Return the (x, y) coordinate for the center point of the cell that contains the specified text.  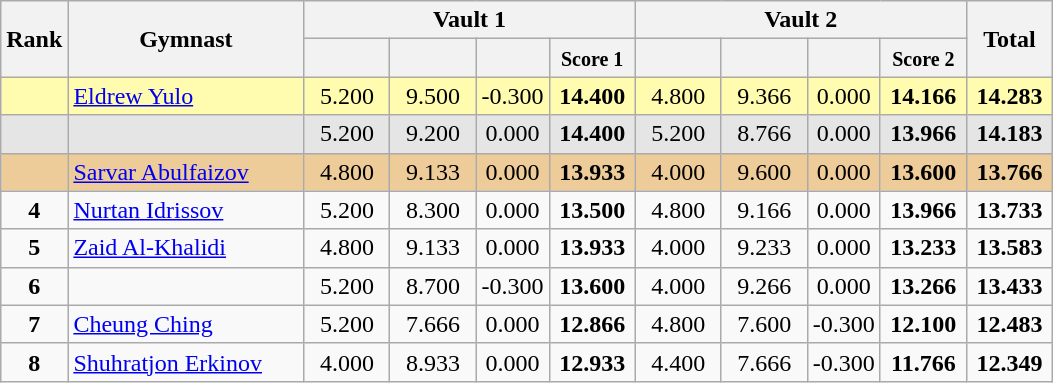
Score 2 (923, 58)
13.266 (923, 286)
11.766 (923, 362)
Zaid Al-Khalidi (186, 248)
Vault 2 (800, 20)
14.283 (1009, 96)
9.366 (764, 96)
12.483 (1009, 324)
6 (34, 286)
Gymnast (186, 39)
9.200 (433, 134)
12.933 (592, 362)
8.700 (433, 286)
Total (1009, 39)
12.349 (1009, 362)
4.400 (678, 362)
Shuhratjon Erkinov (186, 362)
8.933 (433, 362)
Cheung Ching (186, 324)
4 (34, 210)
9.233 (764, 248)
13.500 (592, 210)
13.583 (1009, 248)
Score 1 (592, 58)
13.766 (1009, 172)
14.166 (923, 96)
13.233 (923, 248)
Sarvar Abulfaizov (186, 172)
7 (34, 324)
9.500 (433, 96)
Vault 1 (470, 20)
8 (34, 362)
9.266 (764, 286)
14.183 (1009, 134)
5 (34, 248)
13.433 (1009, 286)
12.100 (923, 324)
Nurtan Idrissov (186, 210)
9.166 (764, 210)
Eldrew Yulo (186, 96)
8.766 (764, 134)
12.866 (592, 324)
9.600 (764, 172)
7.600 (764, 324)
Rank (34, 39)
8.300 (433, 210)
13.733 (1009, 210)
